From the cell containing the given text, extract its center point as (x, y) coordinate. 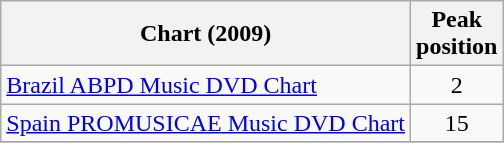
15 (457, 123)
Chart (2009) (206, 34)
2 (457, 85)
Spain PROMUSICAE Music DVD Chart (206, 123)
Brazil ABPD Music DVD Chart (206, 85)
Peakposition (457, 34)
